Extract the [X, Y] coordinate from the center of the cell holding the provided text.  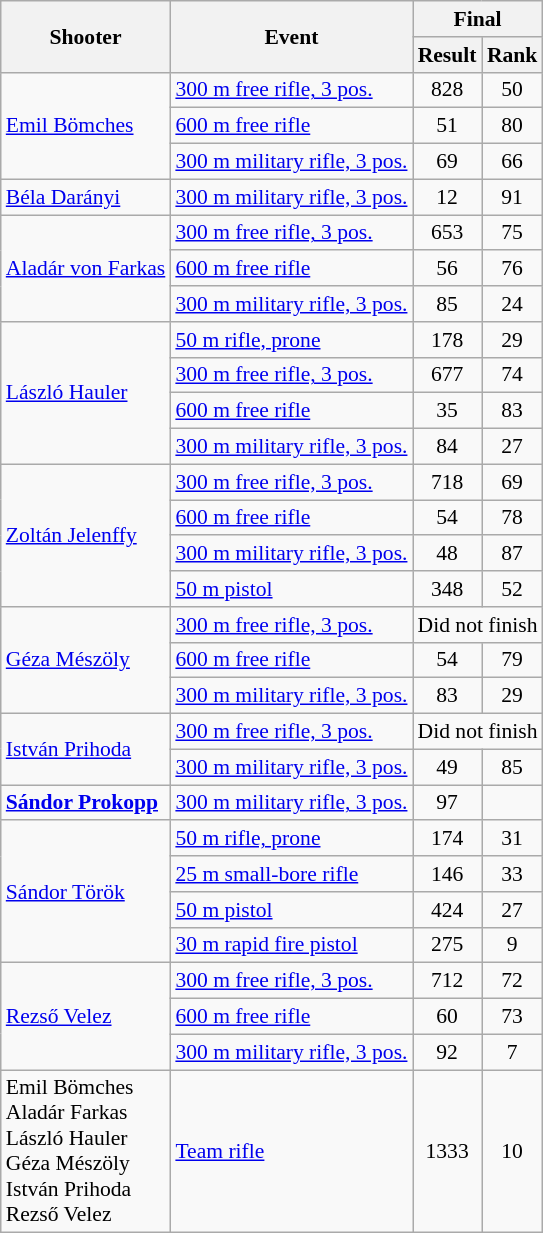
174 [446, 839]
24 [512, 304]
Rezső Velez [86, 1016]
31 [512, 839]
653 [446, 233]
80 [512, 126]
50 [512, 90]
Result [446, 55]
12 [446, 197]
52 [512, 589]
Rank [512, 55]
73 [512, 1017]
84 [446, 447]
79 [512, 660]
66 [512, 162]
Béla Darányi [86, 197]
72 [512, 981]
Final [477, 19]
30 m rapid fire pistol [291, 945]
75 [512, 233]
László Hauler [86, 393]
828 [446, 90]
9 [512, 945]
97 [446, 803]
33 [512, 874]
76 [512, 269]
7 [512, 1052]
Team rifle [291, 1152]
Shooter [86, 36]
718 [446, 482]
60 [446, 1017]
348 [446, 589]
Sándor Török [86, 892]
1333 [446, 1152]
424 [446, 910]
51 [446, 126]
74 [512, 375]
91 [512, 197]
146 [446, 874]
Emil Bömches [86, 126]
István Prihoda [86, 750]
78 [512, 518]
25 m small-bore rifle [291, 874]
Géza Mészöly [86, 660]
677 [446, 375]
178 [446, 340]
49 [446, 767]
48 [446, 554]
87 [512, 554]
Sándor Prokopp [86, 803]
275 [446, 945]
56 [446, 269]
Emil Bömches Aladár Farkas László Hauler Géza Mészöly István Prihoda Rezső Velez [86, 1152]
35 [446, 411]
Aladár von Farkas [86, 268]
10 [512, 1152]
92 [446, 1052]
712 [446, 981]
Event [291, 36]
Zoltán Jelenffy [86, 535]
